Provide the [X, Y] coordinate of the cell's center where the given text is located.  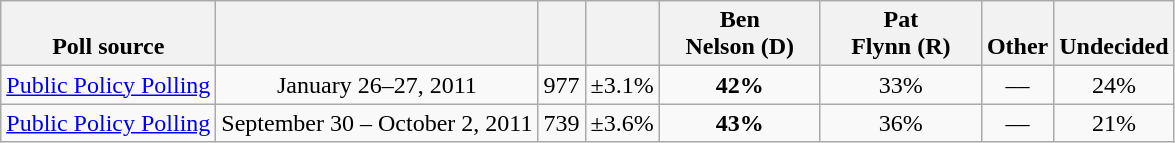
739 [562, 123]
±3.6% [622, 123]
24% [1114, 85]
43% [740, 123]
21% [1114, 123]
977 [562, 85]
Other [1017, 34]
Poll source [108, 34]
33% [900, 85]
January 26–27, 2011 [377, 85]
42% [740, 85]
PatFlynn (R) [900, 34]
September 30 – October 2, 2011 [377, 123]
36% [900, 123]
±3.1% [622, 85]
BenNelson (D) [740, 34]
Undecided [1114, 34]
